Scan for the cell matching the given text and deliver its [x, y] coordinate at center. 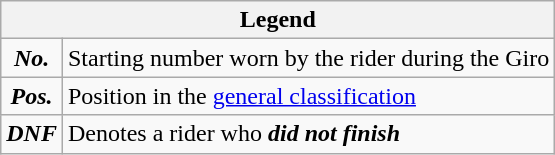
DNF [32, 134]
Starting number worn by the rider during the Giro [308, 58]
Pos. [32, 96]
Denotes a rider who did not finish [308, 134]
Position in the general classification [308, 96]
Legend [278, 20]
No. [32, 58]
